Locate the cell with the specified text and output its (X, Y) center coordinate. 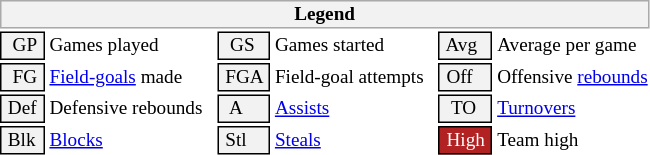
Legend (324, 14)
GS (244, 46)
Games started (354, 46)
Def (22, 108)
Defensive rebounds (131, 108)
GP (22, 46)
Blk (22, 140)
Field-goal attempts (354, 77)
FG (22, 77)
Field-goals made (131, 77)
A (244, 108)
Turnovers (573, 108)
Offensive rebounds (573, 77)
Blocks (131, 140)
Avg (466, 46)
Assists (354, 108)
Average per game (573, 46)
High (466, 140)
TO (466, 108)
Steals (354, 140)
FGA (244, 77)
Stl (244, 140)
Off (466, 77)
Team high (573, 140)
Games played (131, 46)
